Detect which cell encompasses the target text, then output its [x, y] center coordinate. 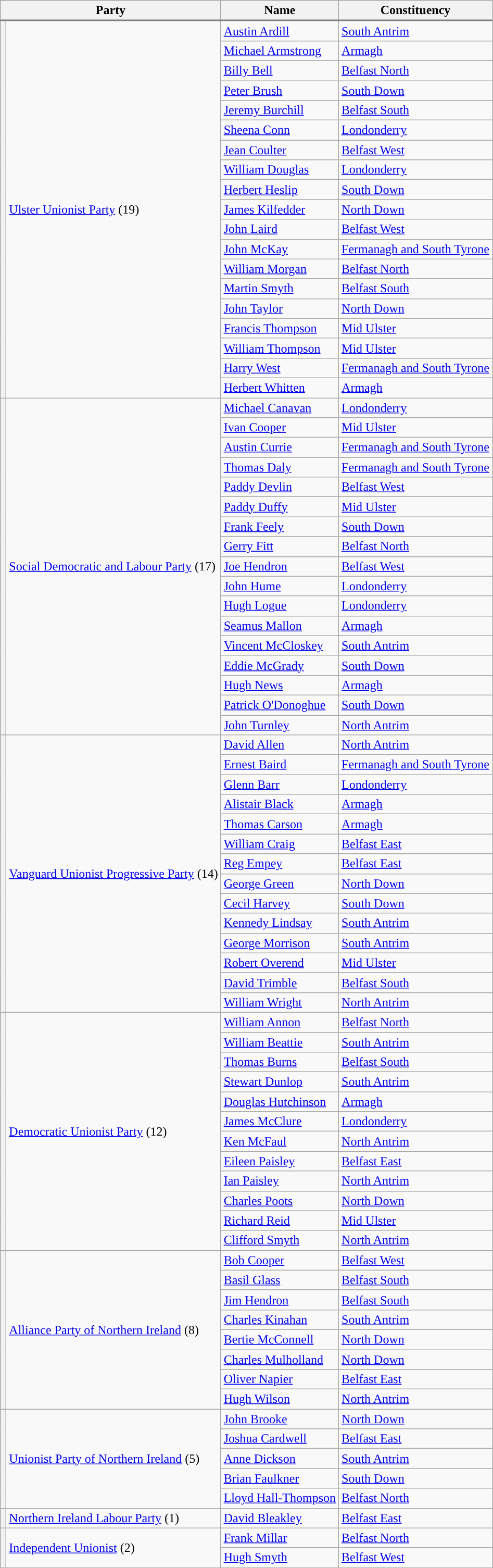
Thomas Burns [280, 1062]
David Trimble [280, 982]
Constituency [415, 10]
Richard Reid [280, 1221]
Patrick O'Donoghue [280, 705]
Charles Mulholland [280, 1359]
Austin Currie [280, 447]
Ernest Baird [280, 765]
Thomas Daly [280, 467]
Clifford Smyth [280, 1240]
Glenn Barr [280, 785]
Ulster Unionist Party (19) [113, 209]
William Wright [280, 1002]
Hugh Wilson [280, 1399]
Paddy Devlin [280, 487]
John Taylor [280, 308]
Martin Smyth [280, 289]
Frank Millar [280, 1538]
Basil Glass [280, 1280]
Vanguard Unionist Progressive Party (14) [113, 874]
Oliver Napier [280, 1379]
Jean Coulter [280, 150]
John Hume [280, 586]
William Thompson [280, 348]
Charles Poots [280, 1201]
Social Democratic and Labour Party (17) [113, 567]
Hugh News [280, 685]
Cecil Harvey [280, 903]
John McKay [280, 249]
William Craig [280, 844]
Thomas Carson [280, 824]
Stewart Dunlop [280, 1082]
William Beattie [280, 1042]
Charles Kinahan [280, 1320]
John Turnley [280, 725]
Alliance Party of Northern Ireland (8) [113, 1329]
George Green [280, 883]
Name [280, 10]
Herbert Whitten [280, 388]
John Laird [280, 229]
Brian Faulkner [280, 1478]
Gerry Fitt [280, 546]
Billy Bell [280, 70]
David Allen [280, 745]
Jeremy Burchill [280, 110]
Austin Ardill [280, 31]
Douglas Hutchinson [280, 1102]
Hugh Smyth [280, 1558]
Paddy Duffy [280, 507]
Joe Hendron [280, 566]
Frank Feely [280, 527]
Herbert Heslip [280, 190]
Reg Empey [280, 864]
Robert Overend [280, 963]
Jim Hendron [280, 1300]
Hugh Logue [280, 606]
Harry West [280, 368]
William Morgan [280, 269]
Democratic Unionist Party (12) [113, 1131]
Ivan Cooper [280, 428]
David Bleakley [280, 1518]
Eddie McGrady [280, 665]
Lloyd Hall-Thompson [280, 1498]
William Douglas [280, 170]
James McClure [280, 1122]
William Annon [280, 1022]
Seamus Mallon [280, 626]
Independent Unionist (2) [113, 1548]
Party [110, 10]
John Brooke [280, 1419]
Unionist Party of Northern Ireland (5) [113, 1459]
James Kilfedder [280, 209]
Sheena Conn [280, 130]
Peter Brush [280, 90]
Northern Ireland Labour Party (1) [113, 1518]
Kennedy Lindsay [280, 923]
Eileen Paisley [280, 1161]
Ian Paisley [280, 1181]
Joshua Cardwell [280, 1439]
Michael Canavan [280, 408]
Bob Cooper [280, 1260]
Bertie McConnell [280, 1339]
Francis Thompson [280, 328]
Michael Armstrong [280, 51]
Anne Dickson [280, 1459]
Ken McFaul [280, 1141]
Alistair Black [280, 804]
George Morrison [280, 943]
Vincent McCloskey [280, 645]
